From the cell containing the given text, extract its center point as (x, y) coordinate. 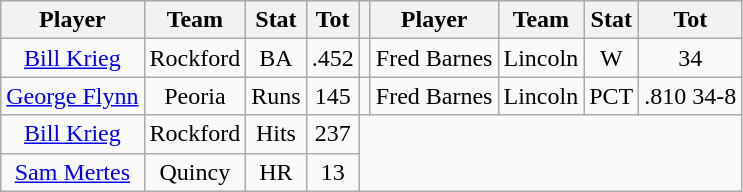
HR (276, 172)
PCT (612, 96)
Peoria (195, 96)
13 (332, 172)
34 (690, 58)
237 (332, 134)
Runs (276, 96)
Hits (276, 134)
George Flynn (72, 96)
BA (276, 58)
145 (332, 96)
Sam Mertes (72, 172)
W (612, 58)
Quincy (195, 172)
.452 (332, 58)
.810 34-8 (690, 96)
